Detect which cell encompasses the target text, then output its [x, y] center coordinate. 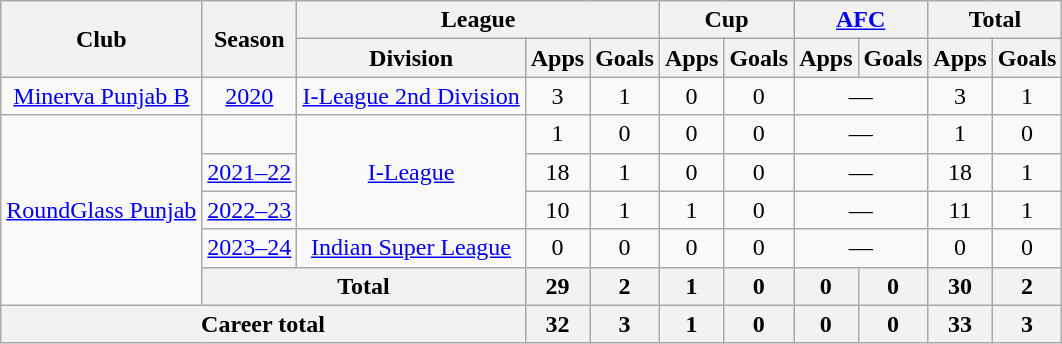
RoundGlass Punjab [102, 210]
AFC [861, 20]
2022–23 [250, 210]
29 [557, 286]
Minerva Punjab B [102, 96]
10 [557, 210]
Club [102, 39]
Career total [263, 324]
I-League [411, 172]
2023–24 [250, 248]
33 [960, 324]
Season [250, 39]
I-League 2nd Division [411, 96]
League [478, 20]
30 [960, 286]
2020 [250, 96]
11 [960, 210]
32 [557, 324]
Cup [726, 20]
2021–22 [250, 172]
Indian Super League [411, 248]
Division [411, 58]
